Determine the [X, Y] coordinate at the center of the cell enclosing the given text.  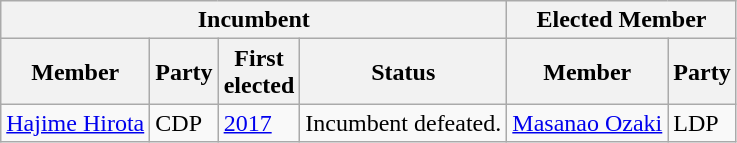
Hajime Hirota [76, 123]
CDP [184, 123]
2017 [259, 123]
Incumbent [254, 20]
Status [404, 72]
Elected Member [622, 20]
Firstelected [259, 72]
Incumbent defeated. [404, 123]
Masanao Ozaki [588, 123]
LDP [702, 123]
